Provide the [X, Y] coordinate of the cell's center where the given text is located.  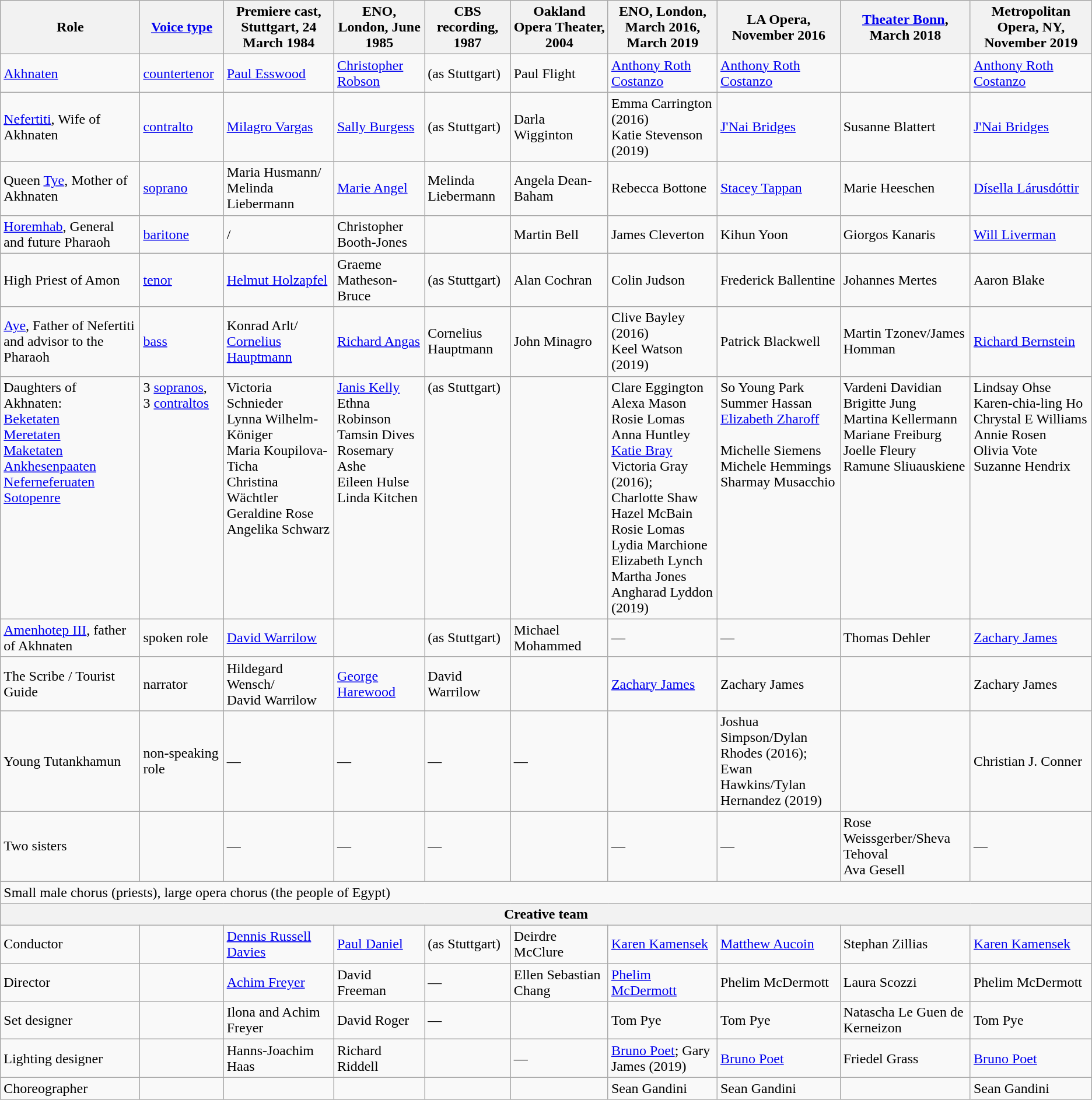
ENO, London, June 1985 [379, 27]
Helmut Holzapfel [279, 280]
baritone [182, 234]
David Freeman [379, 982]
Martin Tzonev/James Homman [905, 342]
Rose Weissgerber/Sheva TehovalAva Gesell [905, 846]
Set designer [70, 1021]
Colin Judson [663, 280]
Marie Heeschen [905, 188]
Dísella Lárusdóttir [1031, 188]
Paul Esswood [279, 73]
Michael Mohammed [559, 638]
Small male chorus (priests), large opera chorus (the people of Egypt) [546, 892]
Maria Husmann/Melinda Liebermann [279, 188]
Emma Carrington (2016)Katie Stevenson (2019) [663, 127]
LA Opera, November 2016 [778, 27]
Richard Bernstein [1031, 342]
tenor [182, 280]
Young Tutankhamun [70, 761]
Martin Bell [559, 234]
Susanne Blattert [905, 127]
ENO, London, March 2016, March 2019 [663, 27]
Patrick Blackwell [778, 342]
Akhnaten [70, 73]
Konrad Arlt/Cornelius Hauptmann [279, 342]
countertenor [182, 73]
Thomas Dehler [905, 638]
Stacey Tappan [778, 188]
Oakland Opera Theater, 2004 [559, 27]
CBS recording, 1987 [468, 27]
Rebecca Bottone [663, 188]
Christopher Robson [379, 73]
Angela Dean-Baham [559, 188]
Stephan Zillias [905, 945]
James Cleverton [663, 234]
Christian J. Conner [1031, 761]
3 sopranos,3 contraltos [182, 498]
The Scribe / Tourist Guide [70, 684]
bass [182, 342]
Nefertiti, Wife of Akhnaten [70, 127]
Friedel Grass [905, 1058]
Will Liverman [1031, 234]
Lighting designer [70, 1058]
Kihun Yoon [778, 234]
Clive Bayley (2016)Keel Watson (2019) [663, 342]
Darla Wigginton [559, 127]
Joshua Simpson/Dylan Rhodes (2016);Ewan Hawkins/Tylan Hernandez (2019) [778, 761]
Lindsay OhseKaren-chia-ling HoChrystal E WilliamsAnnie RosenOlivia VoteSuzanne Hendrix [1031, 498]
Director [70, 982]
Premiere cast, Stuttgart, 24 March 1984 [279, 27]
Graeme Matheson-Bruce [379, 280]
Laura Scozzi [905, 982]
George Harewood [379, 684]
So Young ParkSummer HassanElizabeth ZharoffMichelle SiemensMichele HemmingsSharmay Musacchio [778, 498]
Paul Daniel [379, 945]
Aaron Blake [1031, 280]
Victoria SchniederLynna Wilhelm-KönigerMaria Koupilova-TichaChristina WächtlerGeraldine RoseAngelika Schwarz [279, 498]
Paul Flight [559, 73]
Voice type [182, 27]
/ [279, 234]
Aye, Father of Nefertiti and advisor to the Pharaoh [70, 342]
Theater Bonn, March 2018 [905, 27]
Milagro Vargas [279, 127]
Two sisters [70, 846]
Ilona and Achim Freyer [279, 1021]
Melinda Liebermann [468, 188]
Frederick Ballentine [778, 280]
Alan Cochran [559, 280]
Matthew Aucoin [778, 945]
Richard Riddell [379, 1058]
Vardeni DavidianBrigitte JungMartina KellermannMariane FreiburgJoelle FleuryRamune Sliuauskiene [905, 498]
Choreographer [70, 1088]
David Roger [379, 1021]
Role [70, 27]
Achim Freyer [279, 982]
Natascha Le Guen de Kerneizon [905, 1021]
Hildegard Wensch/David Warrilow [279, 684]
Sally Burgess [379, 127]
Deirdre McClure [559, 945]
Dennis Russell Davies [279, 945]
contralto [182, 127]
Hanns-Joachim Haas [279, 1058]
Conductor [70, 945]
Christopher Booth-Jones [379, 234]
Daughters of Akhnaten:BeketatenMeretatenMaketatenAnkhesenpaatenNeferneferuatenSotopenre [70, 498]
Giorgos Kanaris [905, 234]
Johannes Mertes [905, 280]
Amenhotep III, father of Akhnaten [70, 638]
Richard Angas [379, 342]
Ellen Sebastian Chang [559, 982]
spoken role [182, 638]
non-speaking role [182, 761]
John Minagro [559, 342]
Bruno Poet; Gary James (2019) [663, 1058]
Horemhab, General and future Pharaoh [70, 234]
Creative team [546, 915]
soprano [182, 188]
Marie Angel [379, 188]
Janis KellyEthna RobinsonTamsin DivesRosemary AsheEileen HulseLinda Kitchen [379, 498]
Queen Tye, Mother of Akhnaten [70, 188]
High Priest of Amon [70, 280]
narrator [182, 684]
Metropolitan Opera, NY, November 2019 [1031, 27]
Cornelius Hauptmann [468, 342]
